Search for the cell housing the specified text and yield its [X, Y] center coordinate. 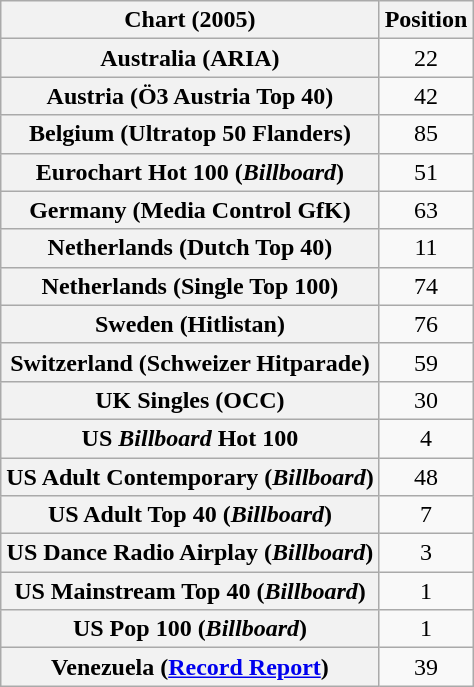
Venezuela (Record Report) [190, 667]
US Adult Top 40 (Billboard) [190, 515]
3 [426, 553]
Netherlands (Dutch Top 40) [190, 248]
Austria (Ö3 Austria Top 40) [190, 96]
UK Singles (OCC) [190, 400]
63 [426, 210]
Germany (Media Control GfK) [190, 210]
51 [426, 172]
US Adult Contemporary (Billboard) [190, 477]
22 [426, 58]
US Billboard Hot 100 [190, 438]
US Pop 100 (Billboard) [190, 629]
Chart (2005) [190, 20]
Sweden (Hitlistan) [190, 324]
Switzerland (Schweizer Hitparade) [190, 362]
74 [426, 286]
US Dance Radio Airplay (Billboard) [190, 553]
85 [426, 134]
42 [426, 96]
Position [426, 20]
39 [426, 667]
7 [426, 515]
4 [426, 438]
76 [426, 324]
Eurochart Hot 100 (Billboard) [190, 172]
48 [426, 477]
Netherlands (Single Top 100) [190, 286]
Australia (ARIA) [190, 58]
11 [426, 248]
30 [426, 400]
US Mainstream Top 40 (Billboard) [190, 591]
59 [426, 362]
Belgium (Ultratop 50 Flanders) [190, 134]
